Search for the cell housing the specified text and yield its (X, Y) center coordinate. 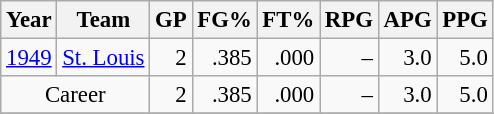
St. Louis (104, 58)
PPG (465, 20)
FG% (224, 20)
RPG (350, 20)
GP (171, 20)
APG (408, 20)
Career (76, 95)
1949 (29, 58)
FT% (288, 20)
Team (104, 20)
Year (29, 20)
